Pinpoint the cell where the given text exists, returning its [x, y] midpoint coordinate. 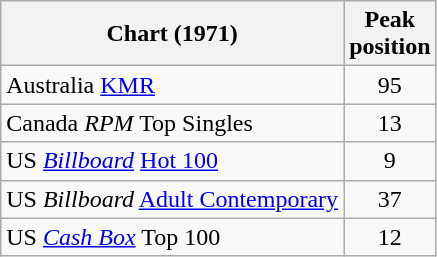
US Cash Box Top 100 [172, 237]
12 [390, 237]
US Billboard Adult Contemporary [172, 199]
US Billboard Hot 100 [172, 161]
13 [390, 123]
95 [390, 85]
Chart (1971) [172, 34]
Peakposition [390, 34]
Australia KMR [172, 85]
9 [390, 161]
Canada RPM Top Singles [172, 123]
37 [390, 199]
